Capture the cell that displays the provided text and extract its [X, Y] central coordinate. 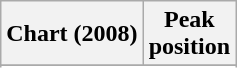
Peakposition [189, 34]
Chart (2008) [72, 34]
